Search for the cell housing the specified text and yield its (X, Y) center coordinate. 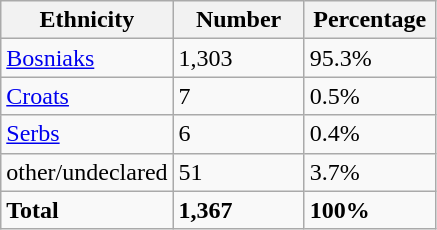
Serbs (87, 134)
other/undeclared (87, 172)
Ethnicity (87, 20)
95.3% (370, 58)
3.7% (370, 172)
0.4% (370, 134)
Croats (87, 96)
6 (238, 134)
Percentage (370, 20)
Number (238, 20)
51 (238, 172)
100% (370, 210)
Total (87, 210)
1,303 (238, 58)
Bosniaks (87, 58)
0.5% (370, 96)
7 (238, 96)
1,367 (238, 210)
